Output the [X, Y] coordinate of the center of the cell containing the given text.  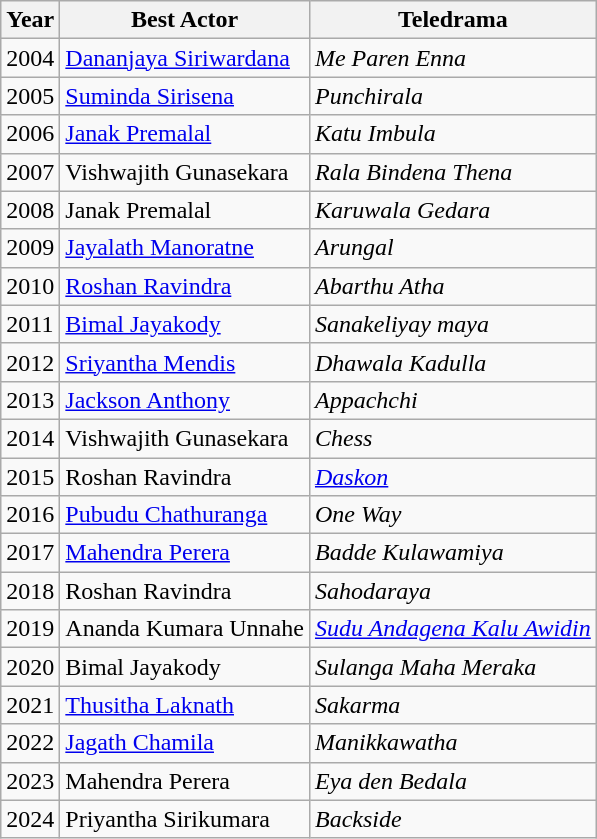
Priyantha Sirikumara [185, 819]
Sriyantha Mendis [185, 362]
2017 [30, 553]
2009 [30, 248]
2012 [30, 362]
2022 [30, 743]
2023 [30, 781]
2018 [30, 591]
Daskon [452, 477]
Katu Imbula [452, 134]
Pubudu Chathuranga [185, 515]
Karuwala Gedara [452, 210]
2014 [30, 438]
2005 [30, 96]
2010 [30, 286]
2024 [30, 819]
2020 [30, 667]
Teledrama [452, 20]
Appachchi [452, 400]
Sakarma [452, 705]
Punchirala [452, 96]
Sahodaraya [452, 591]
Backside [452, 819]
2015 [30, 477]
2007 [30, 172]
2008 [30, 210]
Thusitha Laknath [185, 705]
Me Paren Enna [452, 58]
2004 [30, 58]
Manikkawatha [452, 743]
2006 [30, 134]
Arungal [452, 248]
Best Actor [185, 20]
Jackson Anthony [185, 400]
Dhawala Kadulla [452, 362]
Abarthu Atha [452, 286]
One Way [452, 515]
Jayalath Manoratne [185, 248]
2019 [30, 629]
2013 [30, 400]
Badde Kulawamiya [452, 553]
Eya den Bedala [452, 781]
Dananjaya Siriwardana [185, 58]
Ananda Kumara Unnahe [185, 629]
Sulanga Maha Meraka [452, 667]
Sanakeliyay maya [452, 324]
Rala Bindena Thena [452, 172]
Suminda Sirisena [185, 96]
2011 [30, 324]
2016 [30, 515]
Jagath Chamila [185, 743]
Sudu Andagena Kalu Awidin [452, 629]
Year [30, 20]
Chess [452, 438]
2021 [30, 705]
